For the text-containing cell, return its midpoint in [X, Y] coordinate format. 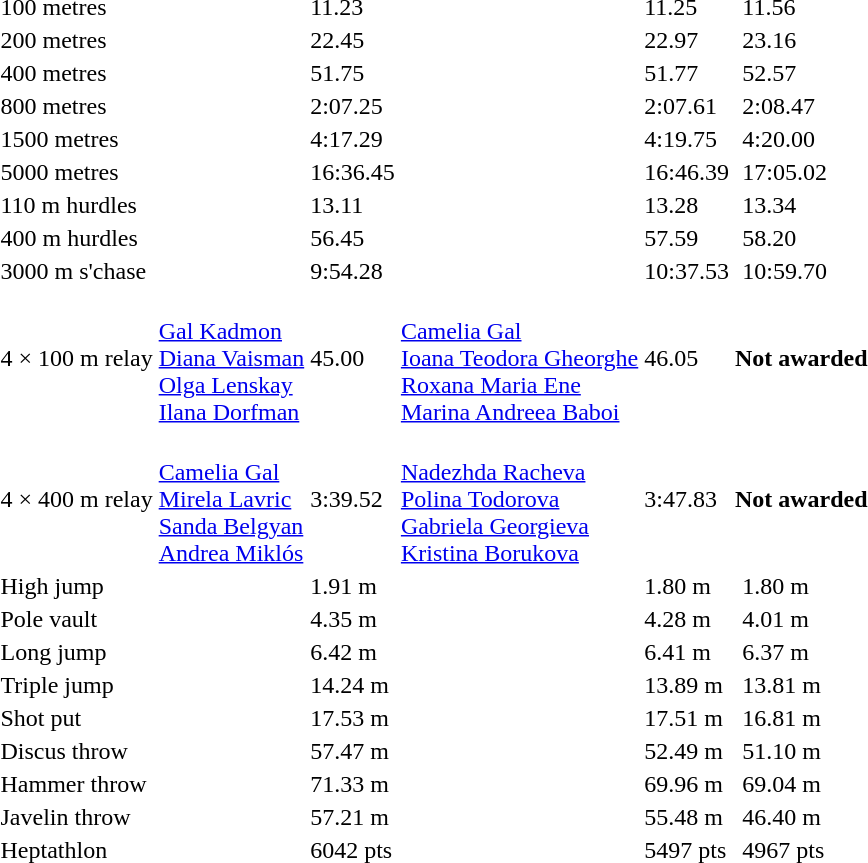
1.91 m [353, 586]
56.45 [353, 238]
3:47.83 [687, 499]
13.28 [687, 205]
3:39.52 [353, 499]
4:19.75 [687, 139]
14.24 m [353, 685]
16:36.45 [353, 172]
13.89 m [687, 685]
55.48 m [687, 817]
51.77 [687, 73]
16:46.39 [687, 172]
13.11 [353, 205]
6.41 m [687, 652]
10:37.53 [687, 271]
69.96 m [687, 784]
17.51 m [687, 718]
6.42 m [353, 652]
51.75 [353, 73]
22.45 [353, 40]
71.33 m [353, 784]
4.35 m [353, 619]
2:07.61 [687, 106]
17.53 m [353, 718]
2:07.25 [353, 106]
45.00 [353, 358]
57.21 m [353, 817]
57.59 [687, 238]
Gal KadmonDiana VaismanOlga LenskayIlana Dorfman [232, 358]
57.47 m [353, 751]
Camelia GalIoana Teodora GheorgheRoxana Maria EneMarina Andreea Baboi [519, 358]
52.49 m [687, 751]
4.28 m [687, 619]
Camelia GalMirela LavricSanda BelgyanAndrea Miklós [232, 499]
46.05 [687, 358]
22.97 [687, 40]
9:54.28 [353, 271]
4:17.29 [353, 139]
Nadezhda RachevaPolina TodorovaGabriela GeorgievaKristina Borukova [519, 499]
1.80 m [687, 586]
